Search for the cell housing the specified text and yield its (X, Y) center coordinate. 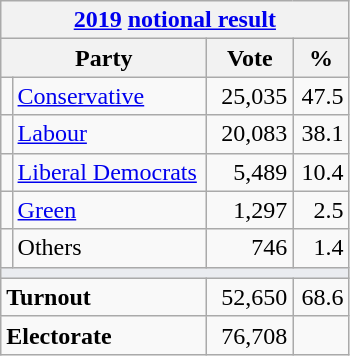
% (321, 58)
52,650 (250, 297)
1.4 (321, 248)
Conservative (110, 96)
20,083 (250, 134)
1,297 (250, 210)
Turnout (104, 297)
47.5 (321, 96)
Party (104, 58)
76,708 (250, 335)
2.5 (321, 210)
5,489 (250, 172)
Others (110, 248)
746 (250, 248)
25,035 (250, 96)
2019 notional result (175, 20)
Vote (250, 58)
Green (110, 210)
Labour (110, 134)
10.4 (321, 172)
68.6 (321, 297)
38.1 (321, 134)
Liberal Democrats (110, 172)
Electorate (104, 335)
